Output the (X, Y) coordinate of the center of the cell containing the given text.  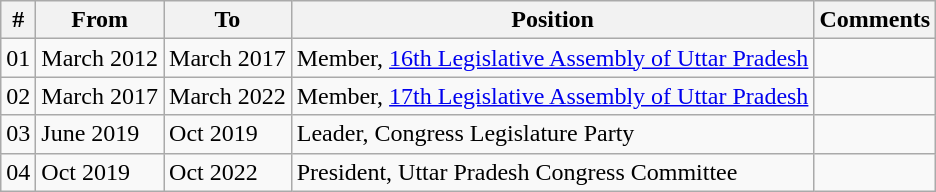
02 (18, 96)
Leader, Congress Legislature Party (552, 134)
04 (18, 172)
To (228, 20)
Member, 16th Legislative Assembly of Uttar Pradesh (552, 58)
Oct 2022 (228, 172)
Position (552, 20)
# (18, 20)
March 2022 (228, 96)
From (100, 20)
March 2012 (100, 58)
01 (18, 58)
June 2019 (100, 134)
Comments (875, 20)
03 (18, 134)
President, Uttar Pradesh Congress Committee (552, 172)
Member, 17th Legislative Assembly of Uttar Pradesh (552, 96)
